Pinpoint the cell where the given text exists, returning its [X, Y] midpoint coordinate. 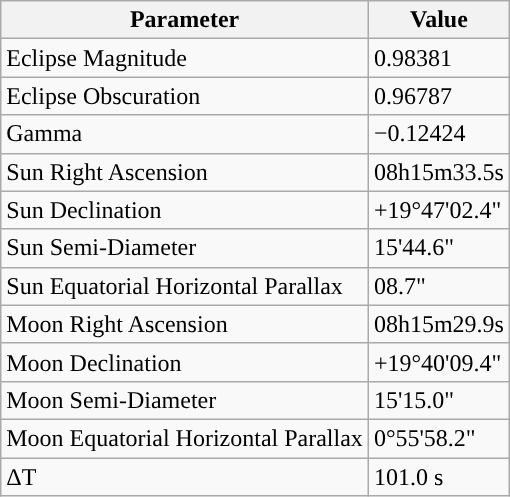
Sun Declination [185, 210]
Moon Semi-Diameter [185, 400]
Parameter [185, 20]
Gamma [185, 134]
101.0 s [438, 477]
0°55'58.2" [438, 438]
08h15m33.5s [438, 172]
08h15m29.9s [438, 324]
Value [438, 20]
Sun Equatorial Horizontal Parallax [185, 286]
08.7" [438, 286]
+19°40'09.4" [438, 362]
Eclipse Magnitude [185, 58]
Sun Semi-Diameter [185, 248]
ΔT [185, 477]
−0.12424 [438, 134]
0.96787 [438, 96]
Moon Equatorial Horizontal Parallax [185, 438]
+19°47'02.4" [438, 210]
Eclipse Obscuration [185, 96]
15'44.6" [438, 248]
Moon Declination [185, 362]
Moon Right Ascension [185, 324]
Sun Right Ascension [185, 172]
15'15.0" [438, 400]
0.98381 [438, 58]
